Capture the cell that displays the provided text and extract its (X, Y) central coordinate. 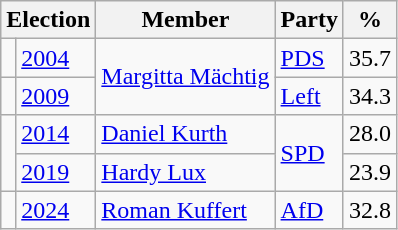
AfD (309, 210)
Daniel Kurth (186, 134)
34.3 (370, 96)
Roman Kuffert (186, 210)
2004 (56, 58)
2019 (56, 172)
2014 (56, 134)
2024 (56, 210)
Election (48, 20)
SPD (309, 153)
28.0 (370, 134)
2009 (56, 96)
Left (309, 96)
PDS (309, 58)
Margitta Mächtig (186, 77)
23.9 (370, 172)
32.8 (370, 210)
35.7 (370, 58)
% (370, 20)
Hardy Lux (186, 172)
Member (186, 20)
Party (309, 20)
